Output the [X, Y] coordinate of the center of the cell containing the given text.  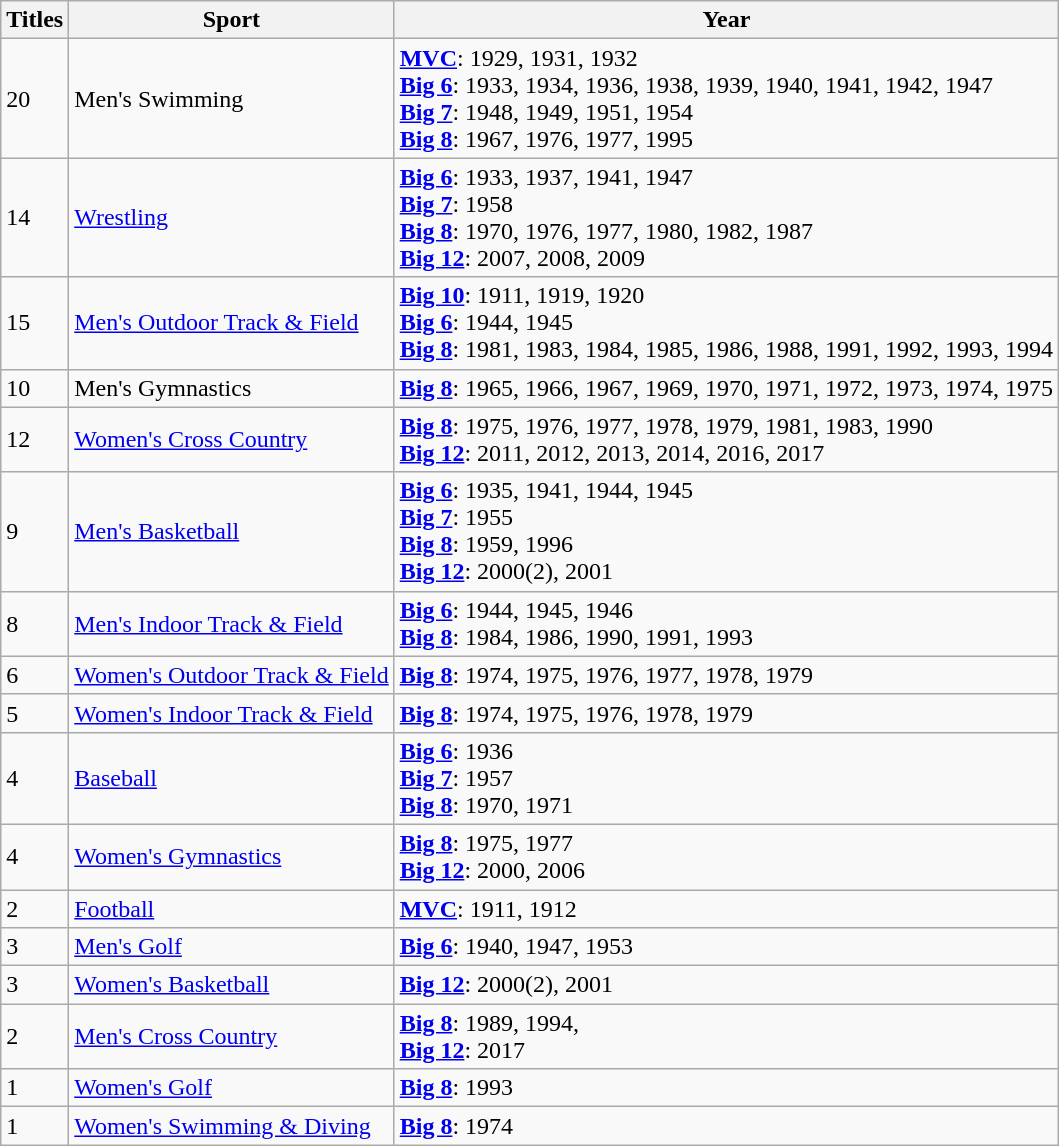
Big 8: 1993 [726, 1088]
Women's Basketball [232, 985]
Women's Swimming & Diving [232, 1126]
Men's Swimming [232, 98]
Sport [232, 20]
Big 12: 2000(2), 2001 [726, 985]
Big 6: 1940, 1947, 1953 [726, 947]
Men's Cross Country [232, 1036]
Men's Indoor Track & Field [232, 624]
Men's Outdoor Track & Field [232, 323]
Women's Indoor Track & Field [232, 713]
Women's Gymnastics [232, 856]
6 [35, 675]
Big 8: 1989, 1994, Big 12: 2017 [726, 1036]
10 [35, 388]
Big 8: 1975, 1977 Big 12: 2000, 2006 [726, 856]
Year [726, 20]
5 [35, 713]
Wrestling [232, 218]
15 [35, 323]
Big 8: 1974, 1975, 1976, 1977, 1978, 1979 [726, 675]
Baseball [232, 778]
Football [232, 909]
Big 6: 1944, 1945, 1946 Big 8: 1984, 1986, 1990, 1991, 1993 [726, 624]
14 [35, 218]
20 [35, 98]
Women's Outdoor Track & Field [232, 675]
Men's Golf [232, 947]
Big 8: 1975, 1976, 1977, 1978, 1979, 1981, 1983, 1990Big 12: 2011, 2012, 2013, 2014, 2016, 2017 [726, 440]
Big 8: 1974, 1975, 1976, 1978, 1979 [726, 713]
Big 8: 1974 [726, 1126]
12 [35, 440]
Big 6: 1936Big 7: 1957Big 8: 1970, 1971 [726, 778]
Women's Golf [232, 1088]
Men's Gymnastics [232, 388]
MVC: 1911, 1912 [726, 909]
Women's Cross Country [232, 440]
Big 6: 1933, 1937, 1941, 1947 Big 7: 1958 Big 8: 1970, 1976, 1977, 1980, 1982, 1987 Big 12: 2007, 2008, 2009 [726, 218]
9 [35, 532]
Men's Basketball [232, 532]
Big 8: 1965, 1966, 1967, 1969, 1970, 1971, 1972, 1973, 1974, 1975 [726, 388]
MVC: 1929, 1931, 1932Big 6: 1933, 1934, 1936, 1938, 1939, 1940, 1941, 1942, 1947Big 7: 1948, 1949, 1951, 1954 Big 8: 1967, 1976, 1977, 1995 [726, 98]
Big 6: 1935, 1941, 1944, 1945Big 7: 1955Big 8: 1959, 1996Big 12: 2000(2), 2001 [726, 532]
Titles [35, 20]
Big 10: 1911, 1919, 1920Big 6: 1944, 1945 Big 8: 1981, 1983, 1984, 1985, 1986, 1988, 1991, 1992, 1993, 1994 [726, 323]
8 [35, 624]
